Provide the (X, Y) coordinate of the cell's center where the given text is located.  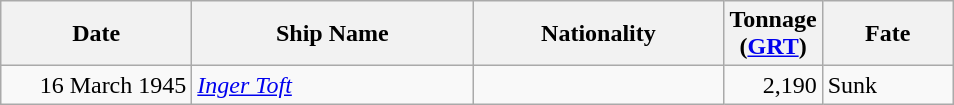
Tonnage(GRT) (773, 34)
2,190 (773, 85)
Fate (888, 34)
16 March 1945 (96, 85)
Nationality (598, 34)
Sunk (888, 85)
Ship Name (332, 34)
Inger Toft (332, 85)
Date (96, 34)
